Pinpoint the cell where the given text exists, returning its (X, Y) midpoint coordinate. 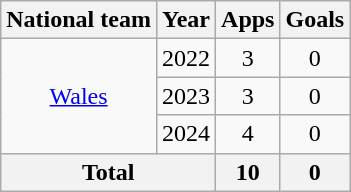
10 (248, 172)
Goals (315, 20)
National team (79, 20)
Year (186, 20)
2024 (186, 134)
Apps (248, 20)
Total (108, 172)
2023 (186, 96)
Wales (79, 96)
2022 (186, 58)
4 (248, 134)
